For the text-containing cell, return its midpoint in (x, y) coordinate format. 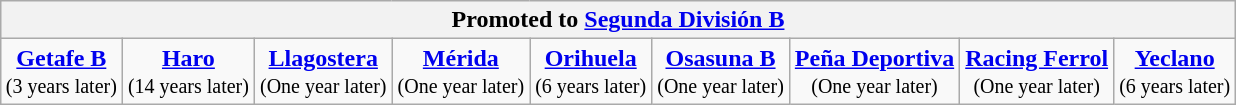
Peña Deportiva(One year later) (874, 72)
Mérida(One year later) (461, 72)
Haro(14 years later) (188, 72)
Promoted to Segunda División B (618, 20)
Getafe B(3 years later) (61, 72)
Llagostera(One year later) (323, 72)
Osasuna B(One year later) (721, 72)
Orihuela(6 years later) (591, 72)
Racing Ferrol(One year later) (1037, 72)
Yeclano(6 years later) (1175, 72)
